Output the (x, y) coordinate of the center of the cell containing the given text.  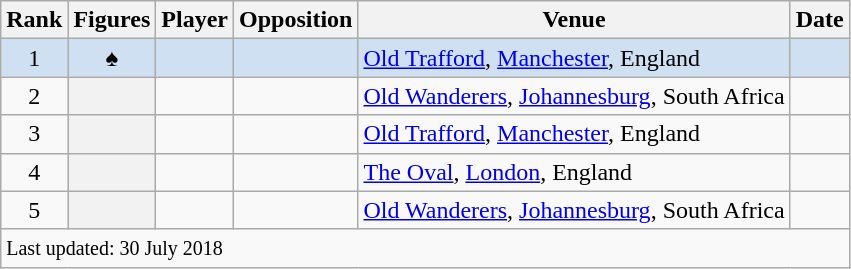
Opposition (296, 20)
Last updated: 30 July 2018 (425, 248)
Date (820, 20)
3 (34, 134)
Player (195, 20)
1 (34, 58)
The Oval, London, England (574, 172)
Rank (34, 20)
Figures (112, 20)
♠ (112, 58)
Venue (574, 20)
5 (34, 210)
2 (34, 96)
4 (34, 172)
